Extract the [x, y] coordinate from the center of the cell holding the provided text.  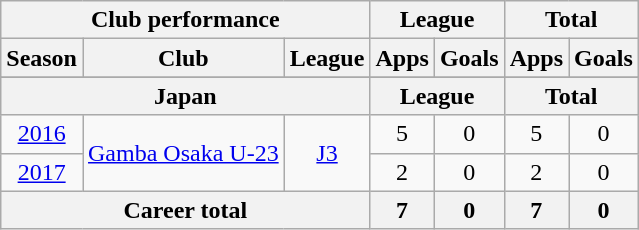
Club performance [186, 20]
Japan [186, 96]
Career total [186, 210]
2016 [42, 134]
Gamba Osaka U-23 [183, 153]
Season [42, 58]
2017 [42, 172]
Club [183, 58]
J3 [327, 153]
